Return the [X, Y] coordinate for the center point of the cell that contains the specified text.  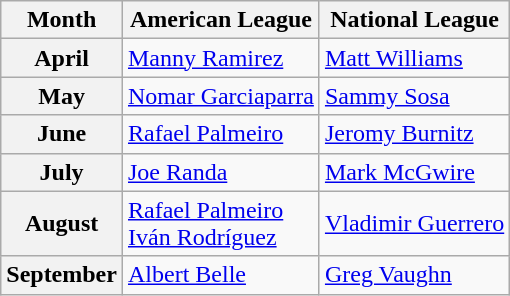
Albert Belle [220, 275]
Joe Randa [220, 172]
Greg Vaughn [414, 275]
American League [220, 20]
May [62, 96]
June [62, 134]
Mark McGwire [414, 172]
Month [62, 20]
Manny Ramirez [220, 58]
April [62, 58]
National League [414, 20]
September [62, 275]
Vladimir Guerrero [414, 224]
Rafael PalmeiroIván Rodríguez [220, 224]
July [62, 172]
Sammy Sosa [414, 96]
Matt Williams [414, 58]
Jeromy Burnitz [414, 134]
August [62, 224]
Nomar Garciaparra [220, 96]
Rafael Palmeiro [220, 134]
